Search for the cell housing the specified text and yield its [x, y] center coordinate. 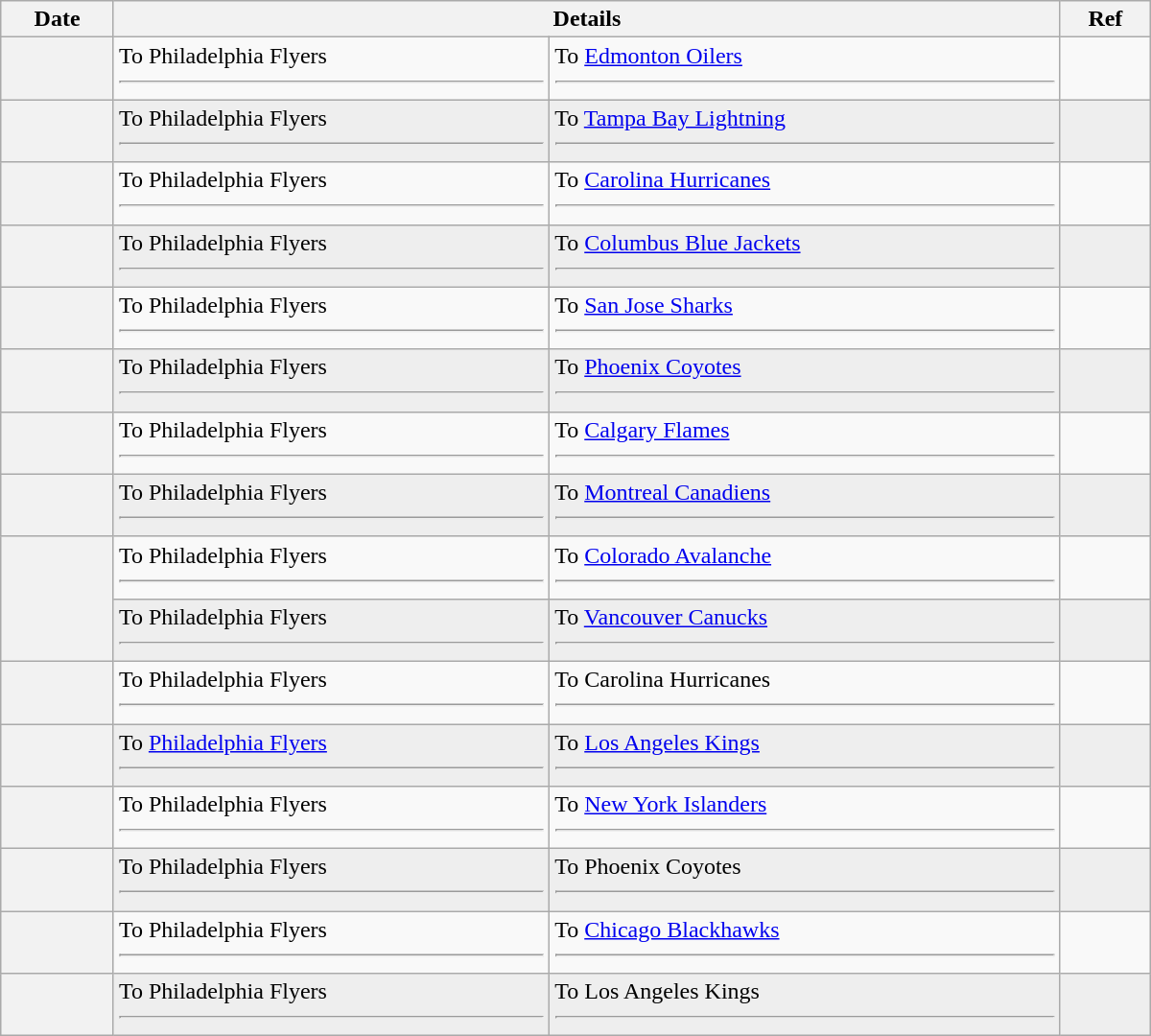
To Tampa Bay Lightning [806, 130]
To Vancouver Canucks [806, 629]
Ref [1105, 19]
To New York Islanders [806, 817]
Details [587, 19]
To Columbus Blue Jackets [806, 255]
Date [58, 19]
To San Jose Sharks [806, 318]
To Chicago Blackhawks [806, 942]
To Colorado Avalanche [806, 568]
To Edmonton Oilers [806, 69]
To Montreal Canadiens [806, 505]
To Calgary Flames [806, 443]
